Capture the cell that displays the provided text and extract its [X, Y] central coordinate. 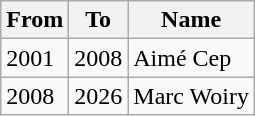
Marc Woiry [192, 96]
2001 [35, 58]
To [98, 20]
Aimé Cep [192, 58]
2026 [98, 96]
Name [192, 20]
From [35, 20]
